Determine the (x, y) coordinate at the center of the cell enclosing the given text.  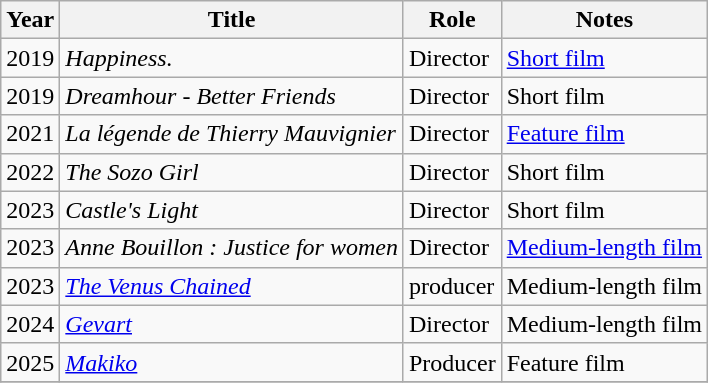
2021 (30, 134)
Title (232, 20)
2024 (30, 324)
The Venus Chained (232, 286)
2025 (30, 362)
Notes (604, 20)
Year (30, 20)
producer (452, 286)
2022 (30, 172)
Dreamhour - Better Friends (232, 96)
Castle's Light (232, 210)
Makiko (232, 362)
Anne Bouillon : Justice for women (232, 248)
Producer (452, 362)
Role (452, 20)
Happiness. (232, 58)
The Sozo Girl (232, 172)
Gevart (232, 324)
La légende de Thierry Mauvignier (232, 134)
